From the cell containing the given text, extract its center point as (x, y) coordinate. 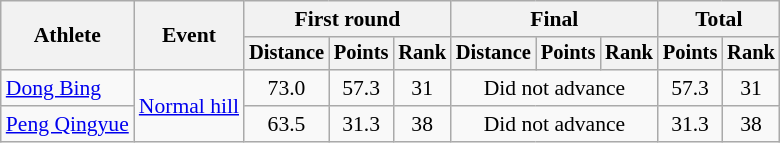
Total (719, 19)
Final (554, 19)
73.0 (286, 88)
Normal hill (189, 106)
First round (348, 19)
Dong Bing (68, 88)
Athlete (68, 36)
Peng Qingyue (68, 124)
63.5 (286, 124)
Event (189, 36)
